For the text-containing cell, return its midpoint in [x, y] coordinate format. 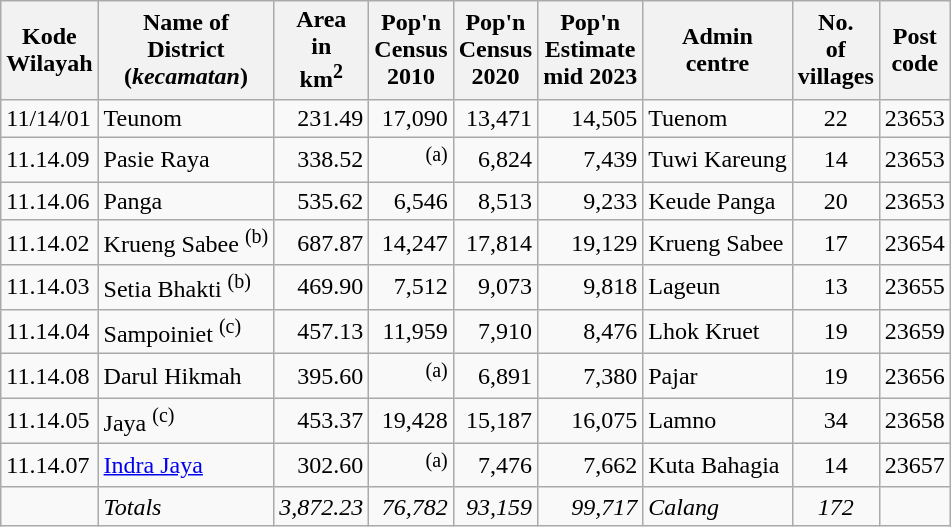
22 [836, 118]
19,129 [590, 242]
17,814 [495, 242]
11.14.04 [50, 332]
Calang [718, 506]
17,090 [411, 118]
7,476 [495, 466]
6,824 [495, 160]
Teunom [186, 118]
395.60 [322, 376]
14,247 [411, 242]
16,075 [590, 420]
Admin centre [718, 50]
172 [836, 506]
Krueng Sabee (b) [186, 242]
23658 [914, 420]
23656 [914, 376]
11,959 [411, 332]
Pop'nEstimatemid 2023 [590, 50]
Tuenom [718, 118]
9,073 [495, 288]
11.14.08 [50, 376]
76,782 [411, 506]
93,159 [495, 506]
8,513 [495, 201]
7,512 [411, 288]
469.90 [322, 288]
19,428 [411, 420]
Pop'nCensus2010 [411, 50]
457.13 [322, 332]
17 [836, 242]
7,380 [590, 376]
9,818 [590, 288]
Pasie Raya [186, 160]
13,471 [495, 118]
6,891 [495, 376]
687.87 [322, 242]
11.14.02 [50, 242]
13 [836, 288]
11.14.07 [50, 466]
Kuta Bahagia [718, 466]
7,439 [590, 160]
99,717 [590, 506]
7,910 [495, 332]
20 [836, 201]
338.52 [322, 160]
453.37 [322, 420]
Totals [186, 506]
231.49 [322, 118]
6,546 [411, 201]
23657 [914, 466]
No. ofvillages [836, 50]
Indra Jaya [186, 466]
23655 [914, 288]
15,187 [495, 420]
14,505 [590, 118]
Darul Hikmah [186, 376]
3,872.23 [322, 506]
535.62 [322, 201]
Jaya (c) [186, 420]
9,233 [590, 201]
11/14/01 [50, 118]
Keude Panga [718, 201]
Lhok Kruet [718, 332]
11.14.09 [50, 160]
Pajar [718, 376]
34 [836, 420]
23659 [914, 332]
Name ofDistrict(kecamatan) [186, 50]
Sampoiniet (c) [186, 332]
Panga [186, 201]
7,662 [590, 466]
11.14.03 [50, 288]
23654 [914, 242]
Tuwi Kareung [718, 160]
Lageun [718, 288]
Pop'nCensus2020 [495, 50]
Krueng Sabee [718, 242]
Area in km2 [322, 50]
Postcode [914, 50]
8,476 [590, 332]
11.14.05 [50, 420]
Lamno [718, 420]
302.60 [322, 466]
11.14.06 [50, 201]
Setia Bhakti (b) [186, 288]
KodeWilayah [50, 50]
